Pinpoint the cell where the given text exists, returning its (x, y) midpoint coordinate. 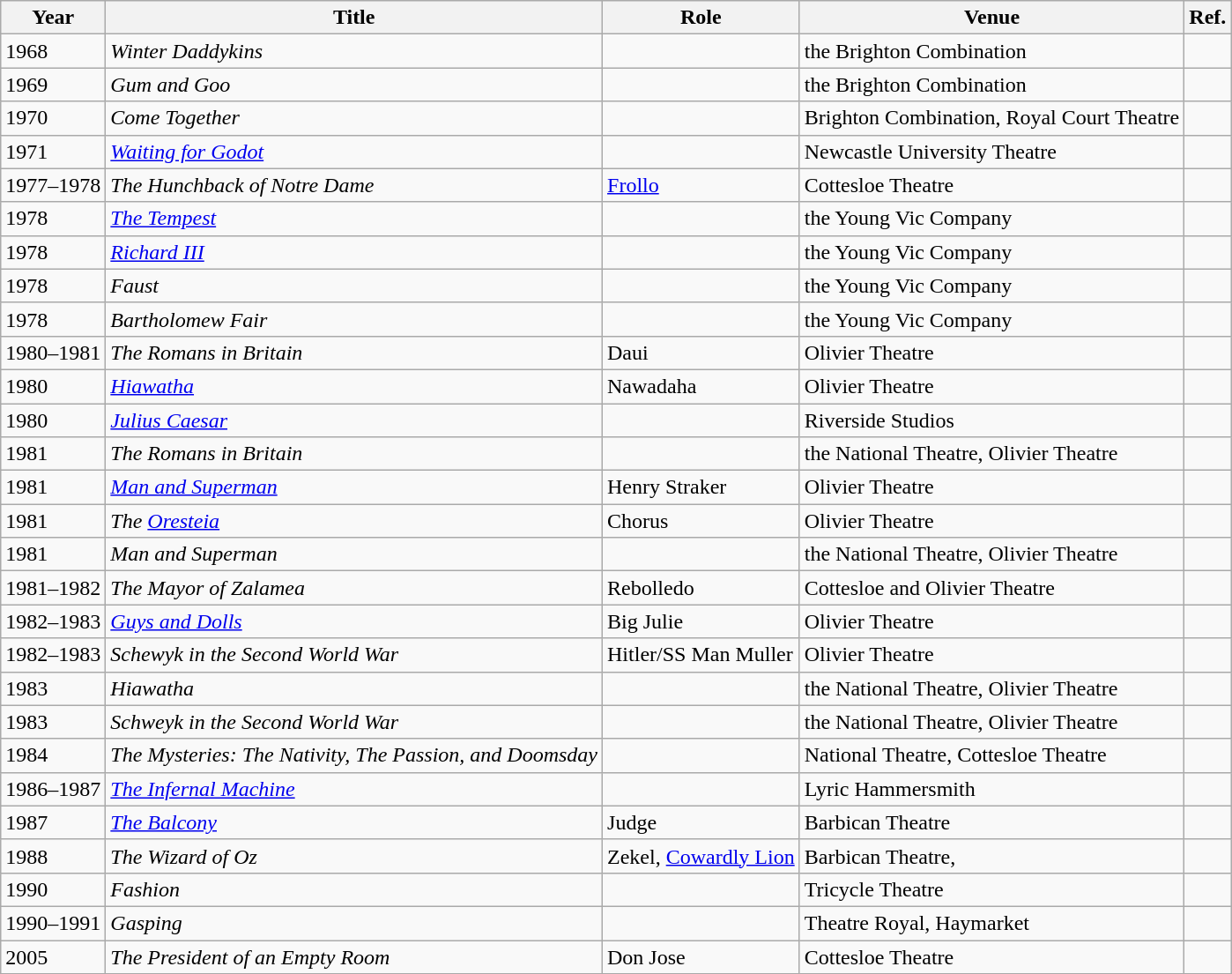
Fashion (354, 889)
Bartholomew Fair (354, 319)
Daui (701, 353)
Hitler/SS Man Muller (701, 655)
Guys and Dolls (354, 621)
Tricycle Theatre (992, 889)
1980–1981 (53, 353)
Don Jose (701, 956)
The Infernal Machine (354, 789)
Cottesloe and Olivier Theatre (992, 588)
Waiting for Godot (354, 152)
National Theatre, Cottesloe Theatre (992, 755)
Ref. (1207, 18)
Chorus (701, 521)
Role (701, 18)
1986–1987 (53, 789)
Riverside Studios (992, 420)
Frollo (701, 185)
1971 (53, 152)
Zekel, Cowardly Lion (701, 856)
Henry Straker (701, 487)
1988 (53, 856)
1970 (53, 118)
Lyric Hammersmith (992, 789)
1990–1991 (53, 923)
1968 (53, 51)
The Wizard of Oz (354, 856)
Theatre Royal, Haymarket (992, 923)
Judge (701, 822)
The Tempest (354, 219)
Gasping (354, 923)
The Mayor of Zalamea (354, 588)
Schweyk in the Second World War (354, 722)
1984 (53, 755)
Newcastle University Theatre (992, 152)
1981–1982 (53, 588)
Brighton Combination, Royal Court Theatre (992, 118)
The Balcony (354, 822)
1977–1978 (53, 185)
Winter Daddykins (354, 51)
Nawadaha (701, 386)
Julius Caesar (354, 420)
Barbican Theatre, (992, 856)
Gum and Goo (354, 85)
Title (354, 18)
Big Julie (701, 621)
1987 (53, 822)
1969 (53, 85)
2005 (53, 956)
Year (53, 18)
Barbican Theatre (992, 822)
The Oresteia (354, 521)
The Mysteries: The Nativity, The Passion, and Doomsday (354, 755)
The Hunchback of Notre Dame (354, 185)
1990 (53, 889)
Venue (992, 18)
Schewyk in the Second World War (354, 655)
Come Together (354, 118)
Rebolledo (701, 588)
Faust (354, 286)
Richard III (354, 252)
The President of an Empty Room (354, 956)
